Output the [X, Y] coordinate of the center of the cell containing the given text.  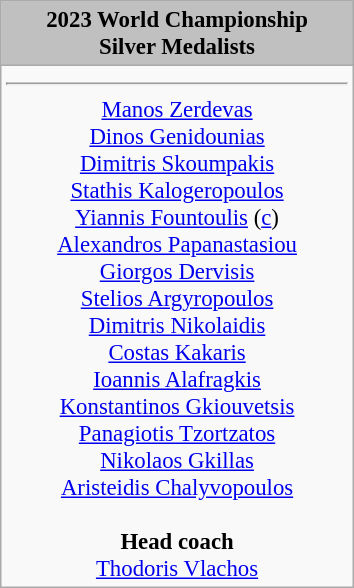
2023 World ChampionshipSilver Medalists [178, 34]
